Scan for the cell matching the given text and deliver its [X, Y] coordinate at center. 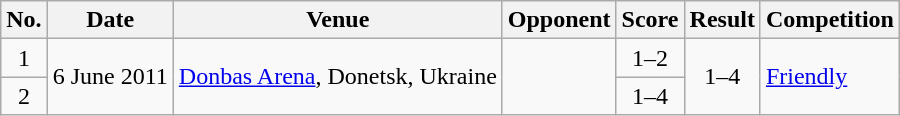
2 [24, 96]
6 June 2011 [110, 77]
Date [110, 20]
Score [650, 20]
Donbas Arena, Donetsk, Ukraine [338, 77]
Opponent [559, 20]
Competition [830, 20]
1 [24, 58]
Venue [338, 20]
1–2 [650, 58]
Friendly [830, 77]
No. [24, 20]
Result [722, 20]
